Locate the cell with the specified text and output its (X, Y) center coordinate. 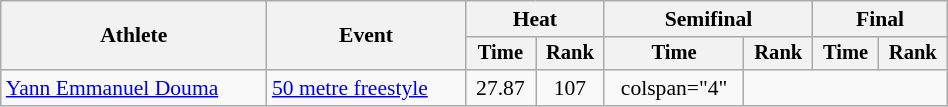
Yann Emmanuel Douma (134, 88)
50 metre freestyle (366, 88)
Heat (534, 19)
Athlete (134, 36)
107 (570, 88)
colspan="4" (674, 88)
Semifinal (708, 19)
27.87 (500, 88)
Event (366, 36)
Final (880, 19)
